Find where the given text appears and provide that cell's center as [x, y] coordinate. 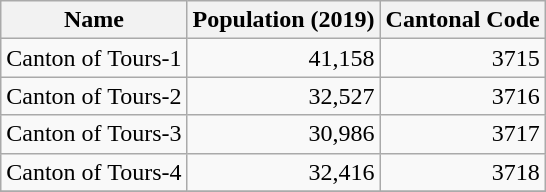
32,527 [284, 96]
3718 [462, 172]
41,158 [284, 58]
32,416 [284, 172]
3715 [462, 58]
Canton of Tours-1 [94, 58]
Name [94, 20]
30,986 [284, 134]
Cantonal Code [462, 20]
Canton of Tours-2 [94, 96]
Population (2019) [284, 20]
3716 [462, 96]
3717 [462, 134]
Canton of Tours-3 [94, 134]
Canton of Tours-4 [94, 172]
